From the cell containing the given text, extract its center point as [X, Y] coordinate. 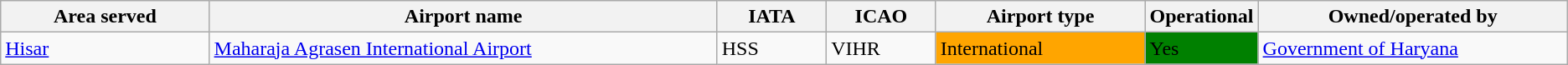
Government of Haryana [1412, 48]
VIHR [881, 48]
IATA [771, 17]
Yes [1201, 48]
Hisar [106, 48]
International [1040, 48]
Owned/operated by [1412, 17]
HSS [771, 48]
Airport name [463, 17]
ICAO [881, 17]
Operational [1201, 17]
Maharaja Agrasen International Airport [463, 48]
Airport type [1040, 17]
Area served [106, 17]
